Capture the cell that displays the provided text and extract its [x, y] central coordinate. 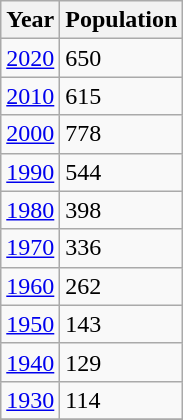
Year [30, 20]
2000 [30, 134]
2010 [30, 96]
336 [122, 248]
1930 [30, 400]
1990 [30, 172]
1980 [30, 210]
114 [122, 400]
262 [122, 286]
398 [122, 210]
1950 [30, 324]
1940 [30, 362]
650 [122, 58]
Population [122, 20]
143 [122, 324]
615 [122, 96]
1970 [30, 248]
778 [122, 134]
1960 [30, 286]
129 [122, 362]
544 [122, 172]
2020 [30, 58]
